For the text-containing cell, return its midpoint in [x, y] coordinate format. 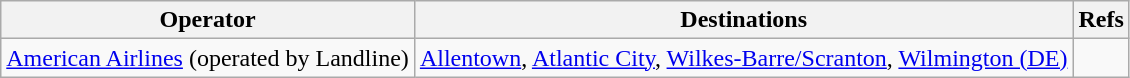
Operator [208, 20]
Refs [1101, 20]
Allentown, Atlantic City, Wilkes-Barre/Scranton, Wilmington (DE) [744, 58]
Destinations [744, 20]
American Airlines (operated by Landline) [208, 58]
